Return (X, Y) of the center of cell containing provided text 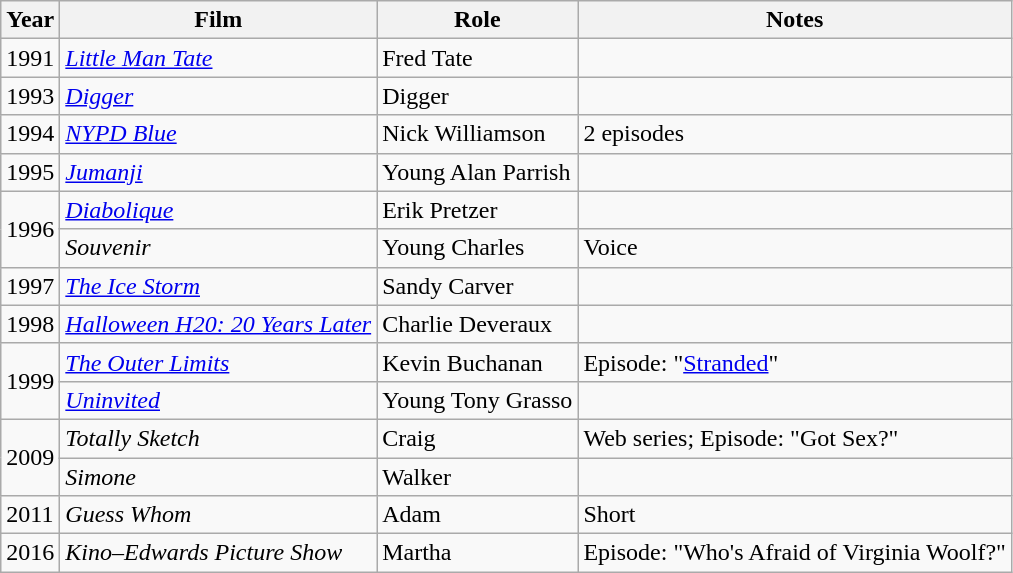
Role (478, 20)
2009 (30, 457)
Adam (478, 515)
2016 (30, 553)
Kevin Buchanan (478, 362)
Year (30, 20)
Voice (795, 248)
Guess Whom (218, 515)
2 episodes (795, 134)
1999 (30, 381)
2011 (30, 515)
Souvenir (218, 248)
1994 (30, 134)
Episode: "Who's Afraid of Virginia Woolf?" (795, 553)
Sandy Carver (478, 286)
Uninvited (218, 400)
NYPD Blue (218, 134)
Little Man Tate (218, 58)
Walker (478, 477)
Jumanji (218, 172)
Short (795, 515)
Young Alan Parrish (478, 172)
Diabolique (218, 210)
Young Tony Grasso (478, 400)
Kino–Edwards Picture Show (218, 553)
Simone (218, 477)
Halloween H20: 20 Years Later (218, 324)
Film (218, 20)
Totally Sketch (218, 438)
Erik Pretzer (478, 210)
Notes (795, 20)
Web series; Episode: "Got Sex?" (795, 438)
Nick Williamson (478, 134)
1995 (30, 172)
1993 (30, 96)
The Ice Storm (218, 286)
Craig (478, 438)
1991 (30, 58)
Young Charles (478, 248)
1996 (30, 229)
1998 (30, 324)
Martha (478, 553)
Fred Tate (478, 58)
1997 (30, 286)
Charlie Deveraux (478, 324)
The Outer Limits (218, 362)
Episode: "Stranded" (795, 362)
